Pinpoint the cell where the given text exists, returning its (X, Y) midpoint coordinate. 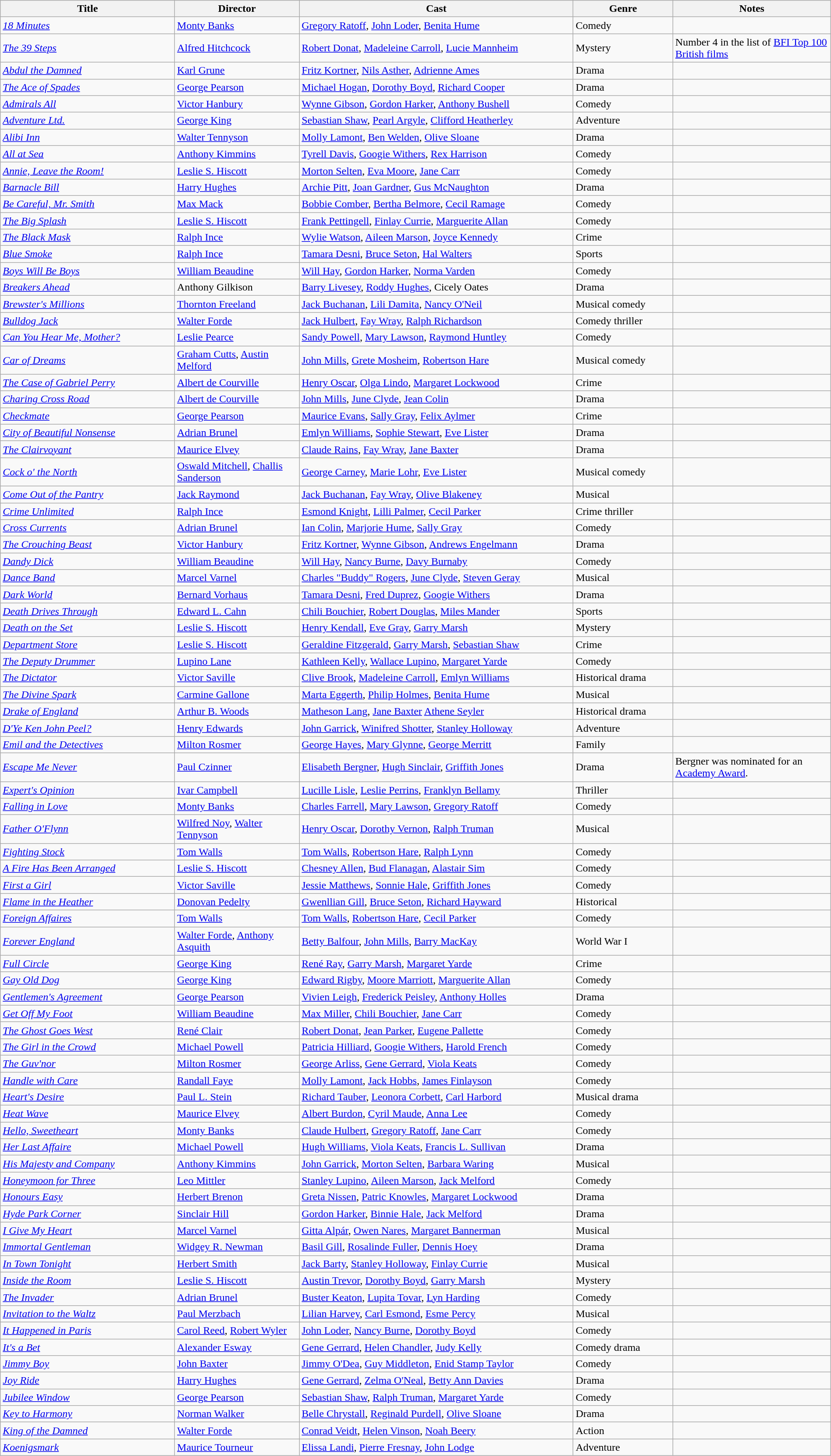
Wylie Watson, Aileen Marson, Joyce Kennedy (437, 237)
Fritz Kortner, Wynne Gibson, Andrews Engelmann (437, 545)
Max Miller, Chili Bouchier, Jane Carr (437, 1013)
The Deputy Drummer (88, 661)
Belle Chrystall, Reginald Purdell, Olive Sloane (437, 1414)
John Garrick, Winifred Shotter, Stanley Holloway (437, 728)
Elissa Landi, Pierre Fresnay, John Lodge (437, 1447)
Annie, Leave the Room! (88, 170)
King of the Damned (88, 1431)
Robert Donat, Madeleine Carroll, Lucie Mannheim (437, 48)
Edward Rigby, Moore Marriott, Marguerite Allan (437, 980)
Marta Eggerth, Philip Holmes, Benita Hume (437, 694)
It Happened in Paris (88, 1330)
Paul L. Stein (237, 1097)
Austin Trevor, Dorothy Boyd, Garry Marsh (437, 1280)
Paul Czinner (237, 767)
18 Minutes (88, 25)
Tamara Desni, Fred Duprez, Googie Withers (437, 595)
Musical drama (623, 1097)
Jack Hulbert, Fay Wray, Ralph Richardson (437, 321)
Fighting Stock (88, 852)
Can You Hear Me, Mother? (88, 337)
The Big Splash (88, 220)
Bobbie Comber, Bertha Belmore, Cecil Ramage (437, 204)
Fritz Kortner, Nils Asther, Adrienne Ames (437, 71)
Vivien Leigh, Frederick Peisley, Anthony Holles (437, 997)
The Ace of Spades (88, 87)
Expert's Opinion (88, 790)
Basil Gill, Rosalinde Fuller, Dennis Hoey (437, 1247)
Henry Oscar, Olga Lindo, Margaret Lockwood (437, 383)
Esmond Knight, Lilli Palmer, Cecil Parker (437, 511)
Richard Tauber, Leonora Corbett, Carl Harbord (437, 1097)
The Black Mask (88, 237)
Sandy Powell, Mary Lawson, Raymond Huntley (437, 337)
Karl Grune (237, 71)
Action (623, 1431)
Adventure Ltd. (88, 120)
Her Last Affaire (88, 1147)
Department Store (88, 645)
John Baxter (237, 1364)
Crime Unlimited (88, 511)
Thornton Freeland (237, 304)
Geraldine Fitzgerald, Garry Marsh, Sebastian Shaw (437, 645)
Foreign Affaires (88, 918)
Buster Keaton, Lupita Tovar, Lyn Harding (437, 1297)
Cross Currents (88, 528)
Car of Dreams (88, 360)
I Give My Heart (88, 1230)
Cock o' the North (88, 471)
Key to Harmony (88, 1414)
Bernard Vorhaus (237, 595)
Ivar Campbell (237, 790)
Hugh Williams, Viola Keats, Francis L. Sullivan (437, 1147)
Dance Band (88, 578)
Full Circle (88, 964)
Hello, Sweetheart (88, 1130)
Lupino Lane (237, 661)
Comedy thriller (623, 321)
Edward L. Cahn (237, 611)
Handle with Care (88, 1080)
The Guv'nor (88, 1063)
Randall Faye (237, 1080)
City of Beautiful Nonsense (88, 432)
Dandy Dick (88, 561)
Joy Ride (88, 1381)
In Town Tonight (88, 1264)
Father O'Flynn (88, 829)
Wynne Gibson, Gordon Harker, Anthony Bushell (437, 104)
Gentlemen's Agreement (88, 997)
John Loder, Nancy Burne, Dorothy Boyd (437, 1330)
World War I (623, 941)
Death Drives Through (88, 611)
Jimmy O'Dea, Guy Middleton, Enid Stamp Taylor (437, 1364)
Heart's Desire (88, 1097)
Be Careful, Mr. Smith (88, 204)
Cast (437, 9)
Michael Hogan, Dorothy Boyd, Richard Cooper (437, 87)
Honeymoon for Three (88, 1180)
Arthur B. Woods (237, 711)
Checkmate (88, 416)
Will Hay, Gordon Harker, Norma Varden (437, 271)
Sebastian Shaw, Pearl Argyle, Clifford Heatherley (437, 120)
Patricia Hilliard, Googie Withers, Harold French (437, 1047)
Sinclair Hill (237, 1214)
René Clair (237, 1030)
Walter Tennyson (237, 137)
Invitation to the Waltz (88, 1314)
Chili Bouchier, Robert Douglas, Miles Mander (437, 611)
First a Girl (88, 885)
Archie Pitt, Joan Gardner, Gus McNaughton (437, 187)
Chesney Allen, Bud Flanagan, Alastair Sim (437, 868)
Henry Kendall, Eve Gray, Garry Marsh (437, 628)
Barry Livesey, Roddy Hughes, Cicely Oates (437, 287)
Alexander Esway (237, 1347)
Emlyn Williams, Sophie Stewart, Eve Lister (437, 432)
Henry Oscar, Dorothy Vernon, Ralph Truman (437, 829)
Graham Cutts, Austin Melford (237, 360)
George Hayes, Mary Glynne, George Merritt (437, 744)
Greta Nissen, Patric Knowles, Margaret Lockwood (437, 1197)
Will Hay, Nancy Burne, Davy Burnaby (437, 561)
Maurice Tourneur (237, 1447)
Norman Walker (237, 1414)
Gwenllian Gill, Bruce Seton, Richard Hayward (437, 902)
Director (237, 9)
Honours Easy (88, 1197)
John Garrick, Morton Selten, Barbara Waring (437, 1164)
The Invader (88, 1297)
Thriller (623, 790)
Jack Buchanan, Fay Wray, Olive Blakeney (437, 494)
Notes (752, 9)
Emil and the Detectives (88, 744)
Kathleen Kelly, Wallace Lupino, Margaret Yarde (437, 661)
The Divine Spark (88, 694)
Paul Merzbach (237, 1314)
Herbert Brenon (237, 1197)
George Carney, Marie Lohr, Eve Lister (437, 471)
Henry Edwards (237, 728)
Widgey R. Newman (237, 1247)
Stanley Lupino, Aileen Marson, Jack Melford (437, 1180)
Admirals All (88, 104)
The Girl in the Crowd (88, 1047)
Gene Gerrard, Zelma O'Neal, Betty Ann Davies (437, 1381)
Donovan Pedelty (237, 902)
Max Mack (237, 204)
The 39 Steps (88, 48)
Blue Smoke (88, 254)
Leo Mittler (237, 1180)
Gordon Harker, Binnie Hale, Jack Melford (437, 1214)
Crime thriller (623, 511)
Forever England (88, 941)
Betty Balfour, John Mills, Barry MacKay (437, 941)
Title (88, 9)
Molly Lamont, Jack Hobbs, James Finlayson (437, 1080)
Tamara Desni, Bruce Seton, Hal Walters (437, 254)
Walter Forde, Anthony Asquith (237, 941)
Gene Gerrard, Helen Chandler, Judy Kelly (437, 1347)
Albert Burdon, Cyril Maude, Anna Lee (437, 1114)
Tom Walls, Robertson Hare, Cecil Parker (437, 918)
Bergner was nominated for an Academy Award. (752, 767)
Inside the Room (88, 1280)
D'Ye Ken John Peel? (88, 728)
The Crouching Beast (88, 545)
Gitta Alpár, Owen Nares, Margaret Bannerman (437, 1230)
Anthony Gilkison (237, 287)
Family (623, 744)
Historical (623, 902)
Robert Donat, Jean Parker, Eugene Pallette (437, 1030)
Escape Me Never (88, 767)
Maurice Evans, Sally Gray, Felix Aylmer (437, 416)
Drake of England (88, 711)
Falling in Love (88, 807)
The Dictator (88, 678)
Elisabeth Bergner, Hugh Sinclair, Griffith Jones (437, 767)
René Ray, Garry Marsh, Margaret Yarde (437, 964)
Molly Lamont, Ben Welden, Olive Sloane (437, 137)
Ian Colin, Marjorie Hume, Sally Gray (437, 528)
His Majesty and Company (88, 1164)
Jack Barty, Stanley Holloway, Finlay Currie (437, 1264)
The Case of Gabriel Perry (88, 383)
Carmine Gallone (237, 694)
Barnacle Bill (88, 187)
Death on the Set (88, 628)
Morton Selten, Eva Moore, Jane Carr (437, 170)
Lucille Lisle, Leslie Perrins, Franklyn Bellamy (437, 790)
Number 4 in the list of BFI Top 100 British films (752, 48)
Koenigsmark (88, 1447)
Gregory Ratoff, John Loder, Benita Hume (437, 25)
Hyde Park Corner (88, 1214)
Jack Buchanan, Lili Damita, Nancy O'Neil (437, 304)
Matheson Lang, Jane Baxter Athene Seyler (437, 711)
Carol Reed, Robert Wyler (237, 1330)
The Clairvoyant (88, 449)
Dark World (88, 595)
Charles "Buddy" Rogers, June Clyde, Steven Geray (437, 578)
Tyrell Davis, Googie Withers, Rex Harrison (437, 154)
Tom Walls, Robertson Hare, Ralph Lynn (437, 852)
Abdul the Damned (88, 71)
Oswald Mitchell, Challis Sanderson (237, 471)
Claude Rains, Fay Wray, Jane Baxter (437, 449)
Jubilee Window (88, 1397)
Gay Old Dog (88, 980)
Jimmy Boy (88, 1364)
Conrad Veidt, Helen Vinson, Noah Beery (437, 1431)
Frank Pettingell, Finlay Currie, Marguerite Allan (437, 220)
Come Out of the Pantry (88, 494)
Clive Brook, Madeleine Carroll, Emlyn Williams (437, 678)
Herbert Smith (237, 1264)
Get Off My Foot (88, 1013)
Brewster's Millions (88, 304)
It's a Bet (88, 1347)
All at Sea (88, 154)
Alibi Inn (88, 137)
Breakers Ahead (88, 287)
George Arliss, Gene Gerrard, Viola Keats (437, 1063)
Comedy drama (623, 1347)
John Mills, Grete Mosheim, Robertson Hare (437, 360)
John Mills, June Clyde, Jean Colin (437, 399)
Flame in the Heather (88, 902)
Lilian Harvey, Carl Esmond, Esme Percy (437, 1314)
Bulldog Jack (88, 321)
Wilfred Noy, Walter Tennyson (237, 829)
Claude Hulbert, Gregory Ratoff, Jane Carr (437, 1130)
Immortal Gentleman (88, 1247)
Genre (623, 9)
Leslie Pearce (237, 337)
The Ghost Goes West (88, 1030)
Sebastian Shaw, Ralph Truman, Margaret Yarde (437, 1397)
A Fire Has Been Arranged (88, 868)
Charles Farrell, Mary Lawson, Gregory Ratoff (437, 807)
Jessie Matthews, Sonnie Hale, Griffith Jones (437, 885)
Boys Will Be Boys (88, 271)
Charing Cross Road (88, 399)
Alfred Hitchcock (237, 48)
Heat Wave (88, 1114)
Jack Raymond (237, 494)
